Provide the (x, y) coordinate of the cell's center where the given text is located.  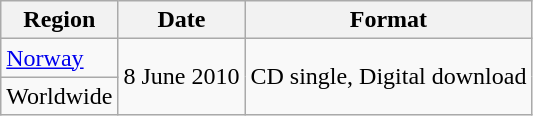
CD single, Digital download (388, 77)
Date (182, 20)
8 June 2010 (182, 77)
Norway (60, 58)
Format (388, 20)
Worldwide (60, 96)
Region (60, 20)
